Locate the cell with the specified text and output its (X, Y) center coordinate. 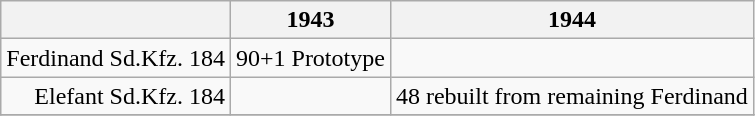
48 rebuilt from remaining Ferdinand (572, 96)
90+1 Prototype (310, 58)
Ferdinand Sd.Kfz. 184 (116, 58)
1943 (310, 20)
1944 (572, 20)
Elefant Sd.Kfz. 184 (116, 96)
